Find where the given text appears and provide that cell's center as [x, y] coordinate. 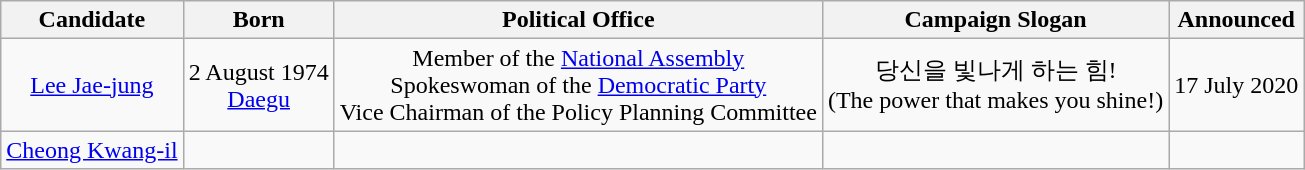
Political Office [578, 20]
Cheong Kwang-il [92, 150]
2 August 1974Daegu [258, 85]
Born [258, 20]
17 July 2020 [1236, 85]
당신을 빛나게 하는 힘!(The power that makes you shine!) [995, 85]
Lee Jae-jung [92, 85]
Announced [1236, 20]
Campaign Slogan [995, 20]
Member of the National Assembly Spokeswoman of the Democratic Party Vice Chairman of the Policy Planning Committee [578, 85]
Candidate [92, 20]
